Extract the (X, Y) coordinate from the center of the cell holding the provided text.  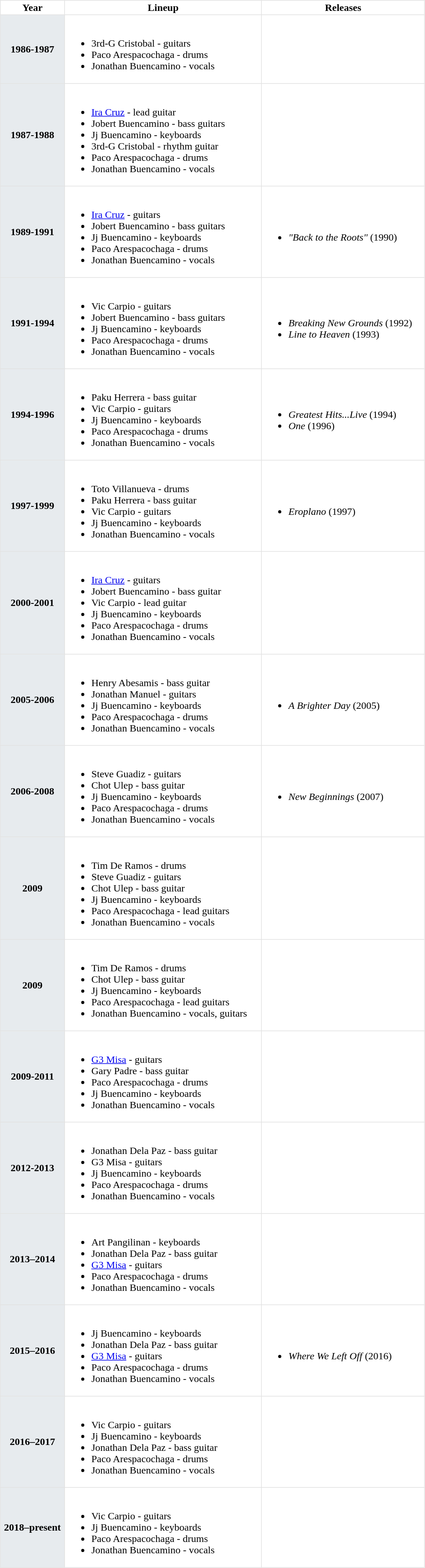
"Back to the Roots" (1990) (343, 232)
Steve Guadiz - guitarsChot Ulep - bass guitarJj Buencamino - keyboardsPaco Arespacochaga - drumsJonathan Buencamino - vocals (163, 791)
Ira Cruz - guitarsJobert Buencamino - bass guitarsJj Buencamino - keyboardsPaco Arespacochaga - drumsJonathan Buencamino - vocals (163, 232)
Eroplano (1997) (343, 506)
2013–2014 (33, 1259)
Breaking New Grounds (1992)Line to Heaven (1993) (343, 323)
1987-1988 (33, 135)
Vic Carpio - guitarsJobert Buencamino - bass guitarsJj Buencamino - keyboardsPaco Arespacochaga - drumsJonathan Buencamino - vocals (163, 323)
2005-2006 (33, 700)
Tim De Ramos - drumsChot Ulep - bass guitarJj Buencamino - keyboardsPaco Arespacochaga - lead guitarsJonathan Buencamino - vocals, guitars (163, 985)
Greatest Hits...Live (1994)One (1996) (343, 414)
G3 Misa - guitarsGary Padre - bass guitarPaco Arespacochaga - drumsJj Buencamino - keyboardsJonathan Buencamino - vocals (163, 1077)
Lineup (163, 8)
Henry Abesamis - bass guitarJonathan Manuel - guitarsJj Buencamino - keyboardsPaco Arespacochaga - drumsJonathan Buencamino - vocals (163, 700)
Year (33, 8)
1991-1994 (33, 323)
A Brighter Day (2005) (343, 700)
Vic Carpio - guitarsJj Buencamino - keyboardsPaco Arespacochaga - drumsJonathan Buencamino - vocals (163, 1527)
Toto Villanueva - drumsPaku Herrera - bass guitarVic Carpio - guitarsJj Buencamino - keyboardsJonathan Buencamino - vocals (163, 506)
1994-1996 (33, 414)
New Beginnings (2007) (343, 791)
Where We Left Off (2016) (343, 1350)
Paku Herrera - bass guitarVic Carpio - guitarsJj Buencamino - keyboardsPaco Arespacochaga - drumsJonathan Buencamino - vocals (163, 414)
1989-1991 (33, 232)
2009-2011 (33, 1077)
2016–2017 (33, 1442)
2000-2001 (33, 603)
Art Pangilinan - keyboardsJonathan Dela Paz - bass guitarG3 Misa - guitarsPaco Arespacochaga - drumsJonathan Buencamino - vocals (163, 1259)
2006-2008 (33, 791)
3rd-G Cristobal - guitarsPaco Arespacochaga - drumsJonathan Buencamino - vocals (163, 49)
Jonathan Dela Paz - bass guitarG3 Misa - guitarsJj Buencamino - keyboardsPaco Arespacochaga - drumsJonathan Buencamino - vocals (163, 1168)
Releases (343, 8)
2012-2013 (33, 1168)
Jj Buencamino - keyboardsJonathan Dela Paz - bass guitarG3 Misa - guitarsPaco Arespacochaga - drumsJonathan Buencamino - vocals (163, 1350)
1997-1999 (33, 506)
1986-1987 (33, 49)
2018–present (33, 1527)
Vic Carpio - guitarsJj Buencamino - keyboardsJonathan Dela Paz - bass guitarPaco Arespacochaga - drumsJonathan Buencamino - vocals (163, 1442)
2015–2016 (33, 1350)
